Determine the (x, y) coordinate at the center of the cell enclosing the given text.  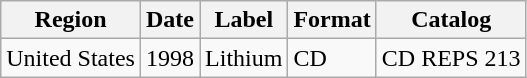
Date (170, 20)
United States (71, 58)
CD REPS 213 (451, 58)
1998 (170, 58)
Lithium (244, 58)
Label (244, 20)
Region (71, 20)
Catalog (451, 20)
Format (332, 20)
CD (332, 58)
